Output the [X, Y] coordinate of the center of the cell containing the given text.  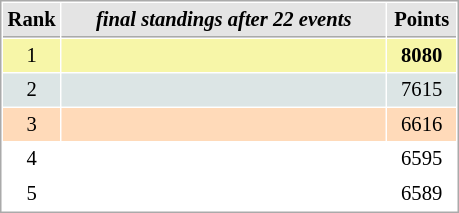
1 [32, 56]
6589 [422, 194]
Points [422, 20]
6616 [422, 124]
7615 [422, 90]
final standings after 22 events [224, 20]
3 [32, 124]
2 [32, 90]
4 [32, 158]
5 [32, 194]
8080 [422, 56]
Rank [32, 20]
6595 [422, 158]
